Locate the cell with the specified text and output its [x, y] center coordinate. 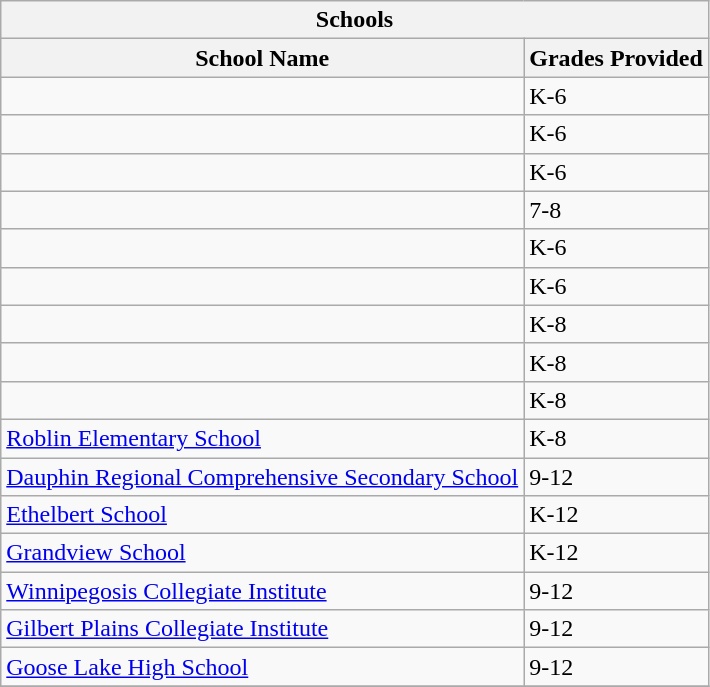
Goose Lake High School [262, 667]
School Name [262, 58]
7-8 [616, 210]
Grandview School [262, 553]
Winnipegosis Collegiate Institute [262, 591]
Schools [355, 20]
Dauphin Regional Comprehensive Secondary School [262, 477]
Gilbert Plains Collegiate Institute [262, 629]
Grades Provided [616, 58]
Ethelbert School [262, 515]
Roblin Elementary School [262, 438]
